Scan for the cell matching the given text and deliver its [x, y] coordinate at center. 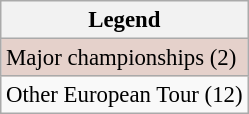
Other European Tour (12) [124, 95]
Major championships (2) [124, 58]
Legend [124, 20]
